Scan for the cell matching the given text and deliver its [x, y] coordinate at center. 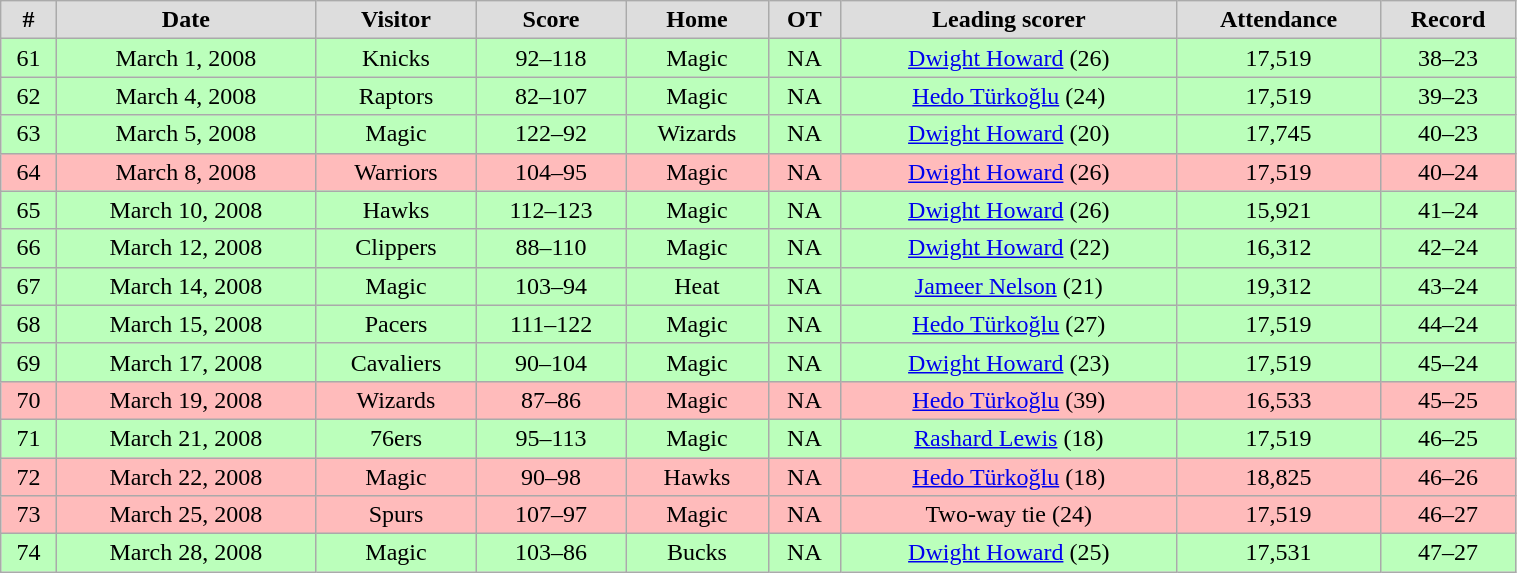
76ers [396, 438]
69 [29, 362]
March 17, 2008 [186, 362]
103–86 [550, 553]
March 5, 2008 [186, 134]
Hedo Türkoğlu (18) [1009, 477]
46–25 [1448, 438]
Bucks [698, 553]
41–24 [1448, 210]
March 14, 2008 [186, 286]
38–23 [1448, 58]
73 [29, 515]
Heat [698, 286]
103–94 [550, 286]
67 [29, 286]
64 [29, 172]
43–24 [1448, 286]
March 22, 2008 [186, 477]
16,312 [1278, 248]
OT [804, 20]
42–24 [1448, 248]
Visitor [396, 20]
68 [29, 324]
March 10, 2008 [186, 210]
March 4, 2008 [186, 96]
92–118 [550, 58]
Leading scorer [1009, 20]
March 19, 2008 [186, 400]
111–122 [550, 324]
Attendance [1278, 20]
Hedo Türkoğlu (39) [1009, 400]
72 [29, 477]
65 [29, 210]
19,312 [1278, 286]
Pacers [396, 324]
45–25 [1448, 400]
74 [29, 553]
82–107 [550, 96]
Score [550, 20]
46–26 [1448, 477]
18,825 [1278, 477]
66 [29, 248]
71 [29, 438]
Date [186, 20]
Dwight Howard (25) [1009, 553]
46–27 [1448, 515]
Rashard Lewis (18) [1009, 438]
44–24 [1448, 324]
112–123 [550, 210]
Hedo Türkoğlu (27) [1009, 324]
70 [29, 400]
45–24 [1448, 362]
Raptors [396, 96]
March 12, 2008 [186, 248]
March 1, 2008 [186, 58]
63 [29, 134]
Hedo Türkoğlu (24) [1009, 96]
Home [698, 20]
Clippers [396, 248]
# [29, 20]
Two-way tie (24) [1009, 515]
61 [29, 58]
March 15, 2008 [186, 324]
62 [29, 96]
104–95 [550, 172]
122–92 [550, 134]
87–86 [550, 400]
90–98 [550, 477]
Dwight Howard (22) [1009, 248]
17,745 [1278, 134]
Warriors [396, 172]
39–23 [1448, 96]
107–97 [550, 515]
Knicks [396, 58]
March 21, 2008 [186, 438]
40–24 [1448, 172]
88–110 [550, 248]
Dwight Howard (23) [1009, 362]
March 25, 2008 [186, 515]
17,531 [1278, 553]
47–27 [1448, 553]
Record [1448, 20]
95–113 [550, 438]
15,921 [1278, 210]
16,533 [1278, 400]
40–23 [1448, 134]
Dwight Howard (20) [1009, 134]
Jameer Nelson (21) [1009, 286]
March 28, 2008 [186, 553]
90–104 [550, 362]
March 8, 2008 [186, 172]
Cavaliers [396, 362]
Spurs [396, 515]
